Locate the cell with the specified text and output its (X, Y) center coordinate. 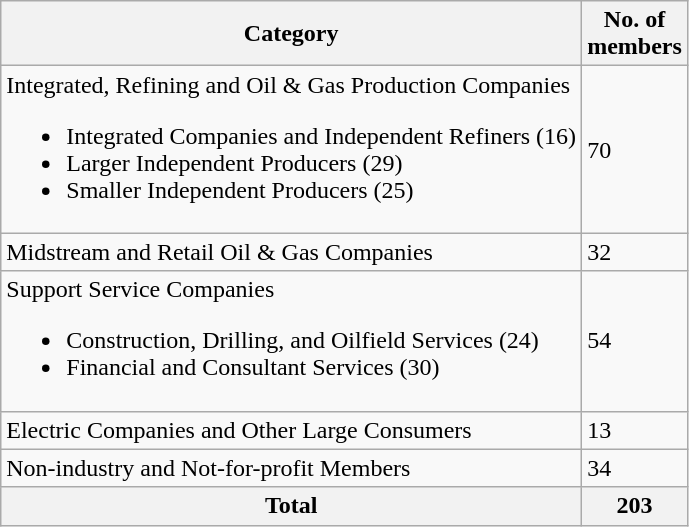
203 (635, 506)
13 (635, 430)
No. ofmembers (635, 34)
34 (635, 468)
Total (292, 506)
Midstream and Retail Oil & Gas Companies (292, 252)
Category (292, 34)
70 (635, 150)
32 (635, 252)
54 (635, 341)
Support Service CompaniesConstruction, Drilling, and Oilfield Services (24)Financial and Consultant Services (30) (292, 341)
Electric Companies and Other Large Consumers (292, 430)
Non-industry and Not-for-profit Members (292, 468)
